Output the [x, y] coordinate of the center of the cell containing the given text.  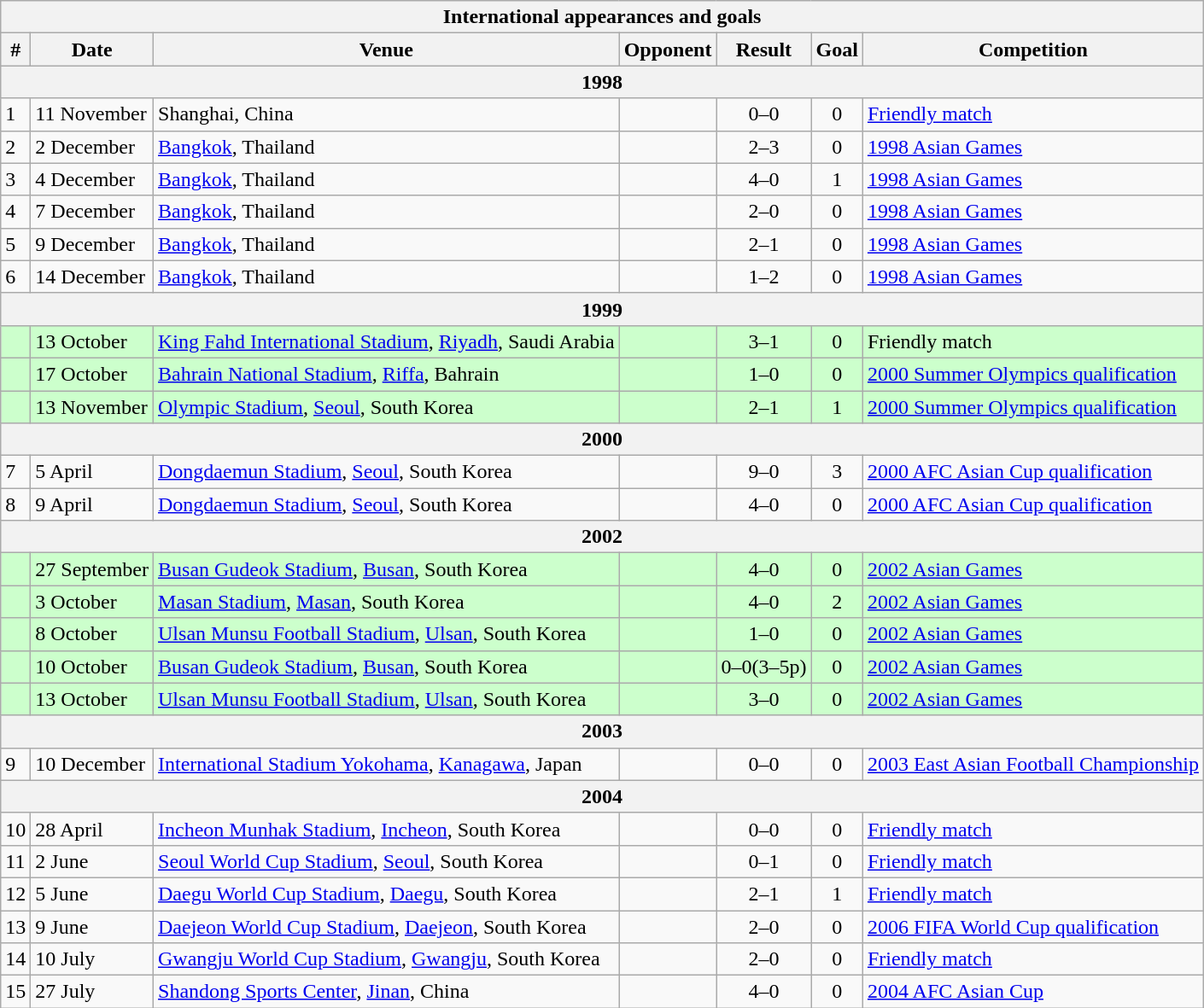
Result [763, 50]
2004 AFC Asian Cup [1033, 992]
28 April [92, 829]
Shanghai, China [387, 114]
4 December [92, 179]
# [15, 50]
5 June [92, 894]
6 [15, 277]
3–0 [763, 699]
2006 FIFA World Cup qualification [1033, 926]
5 April [92, 472]
14 December [92, 277]
Opponent [668, 50]
14 [15, 959]
Incheon Munhak Stadium, Incheon, South Korea [387, 829]
1999 [603, 309]
Goal [837, 50]
8 October [92, 634]
International appearances and goals [603, 17]
Competition [1033, 50]
Gwangju World Cup Stadium, Gwangju, South Korea [387, 959]
2004 [603, 796]
9 April [92, 504]
9 June [92, 926]
11 [15, 861]
9–0 [763, 472]
5 [15, 244]
Masan Stadium, Masan, South Korea [387, 602]
12 [15, 894]
8 [15, 504]
27 September [92, 569]
9 December [92, 244]
Venue [387, 50]
Daejeon World Cup Stadium, Daejeon, South Korea [387, 926]
Seoul World Cup Stadium, Seoul, South Korea [387, 861]
3 October [92, 602]
2 June [92, 861]
Olympic Stadium, Seoul, South Korea [387, 407]
27 July [92, 992]
11 November [92, 114]
7 [15, 472]
9 [15, 764]
7 December [92, 212]
Date [92, 50]
2000 [603, 440]
2 December [92, 147]
2002 [603, 537]
15 [15, 992]
0–0(3–5p) [763, 667]
1–2 [763, 277]
Bahrain National Stadium, Riffa, Bahrain [387, 374]
0–1 [763, 861]
3–1 [763, 341]
Shandong Sports Center, Jinan, China [387, 992]
King Fahd International Stadium, Riyadh, Saudi Arabia [387, 341]
2003 [603, 731]
17 October [92, 374]
Daegu World Cup Stadium, Daegu, South Korea [387, 894]
10 December [92, 764]
10 July [92, 959]
10 [15, 829]
International Stadium Yokohama, Kanagawa, Japan [387, 764]
10 October [92, 667]
4 [15, 212]
2003 East Asian Football Championship [1033, 764]
13 [15, 926]
1998 [603, 82]
13 November [92, 407]
2–3 [763, 147]
